Pinpoint the cell where the given text exists, returning its (x, y) midpoint coordinate. 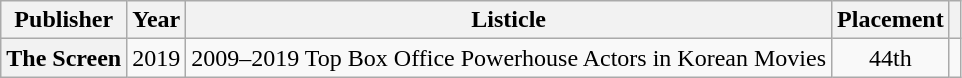
2019 (156, 58)
44th (891, 58)
The Screen (64, 58)
Listicle (509, 20)
Placement (891, 20)
2009–2019 Top Box Office Powerhouse Actors in Korean Movies (509, 58)
Publisher (64, 20)
Year (156, 20)
